For the text-containing cell, return its midpoint in (X, Y) coordinate format. 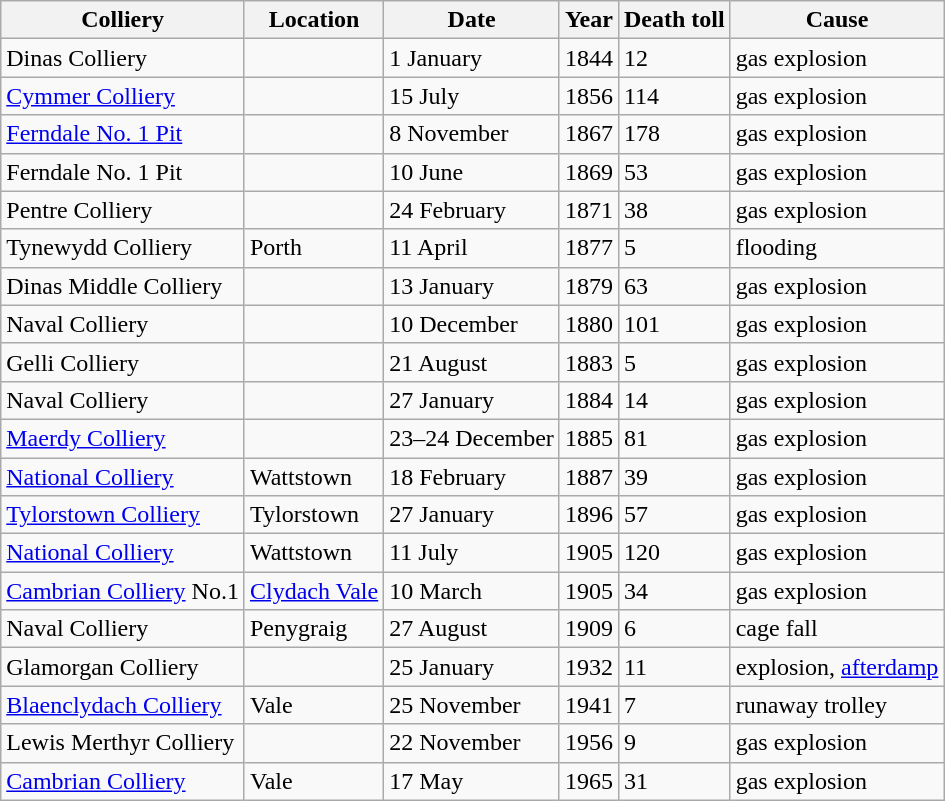
runaway trolley (837, 705)
114 (674, 96)
12 (674, 58)
10 June (472, 172)
Gelli Colliery (123, 362)
flooding (837, 248)
1932 (588, 667)
120 (674, 553)
Tylorstown (314, 515)
Lewis Merthyr Colliery (123, 743)
1956 (588, 743)
1880 (588, 324)
17 May (472, 781)
11 April (472, 248)
Maerdy Colliery (123, 438)
57 (674, 515)
22 November (472, 743)
39 (674, 477)
27 August (472, 629)
34 (674, 591)
Porth (314, 248)
cage fall (837, 629)
63 (674, 286)
1879 (588, 286)
Cambrian Colliery No.1 (123, 591)
Blaenclydach Colliery (123, 705)
1909 (588, 629)
1896 (588, 515)
18 February (472, 477)
Cambrian Colliery (123, 781)
7 (674, 705)
Clydach Vale (314, 591)
Death toll (674, 20)
178 (674, 134)
31 (674, 781)
Tynewydd Colliery (123, 248)
1856 (588, 96)
14 (674, 400)
10 December (472, 324)
101 (674, 324)
81 (674, 438)
1844 (588, 58)
8 November (472, 134)
Dinas Colliery (123, 58)
38 (674, 210)
21 August (472, 362)
1884 (588, 400)
1887 (588, 477)
1965 (588, 781)
25 January (472, 667)
9 (674, 743)
1883 (588, 362)
Cause (837, 20)
15 July (472, 96)
Date (472, 20)
Pentre Colliery (123, 210)
1867 (588, 134)
Penygraig (314, 629)
Cymmer Colliery (123, 96)
6 (674, 629)
Dinas Middle Colliery (123, 286)
23–24 December (472, 438)
10 March (472, 591)
1885 (588, 438)
53 (674, 172)
11 July (472, 553)
25 November (472, 705)
Year (588, 20)
Tylorstown Colliery (123, 515)
1941 (588, 705)
1871 (588, 210)
24 February (472, 210)
Glamorgan Colliery (123, 667)
Colliery (123, 20)
Location (314, 20)
1 January (472, 58)
11 (674, 667)
1869 (588, 172)
explosion, afterdamp (837, 667)
13 January (472, 286)
1877 (588, 248)
